Locate the cell with the specified text and output its (x, y) center coordinate. 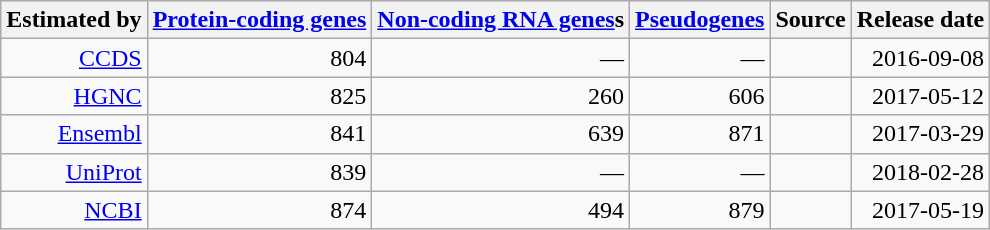
Estimated by (74, 20)
839 (260, 172)
639 (501, 134)
Ensembl (74, 134)
871 (700, 134)
804 (260, 58)
879 (700, 210)
874 (260, 210)
HGNC (74, 96)
2016-09-08 (920, 58)
260 (501, 96)
2017-05-12 (920, 96)
606 (700, 96)
CCDS (74, 58)
Release date (920, 20)
Non-coding RNA geness (501, 20)
NCBI (74, 210)
825 (260, 96)
2018-02-28 (920, 172)
Source (810, 20)
Pseudogenes (700, 20)
494 (501, 210)
2017-05-19 (920, 210)
841 (260, 134)
2017-03-29 (920, 134)
Protein-coding genes (260, 20)
UniProt (74, 172)
